Detect which cell encompasses the target text, then output its (x, y) center coordinate. 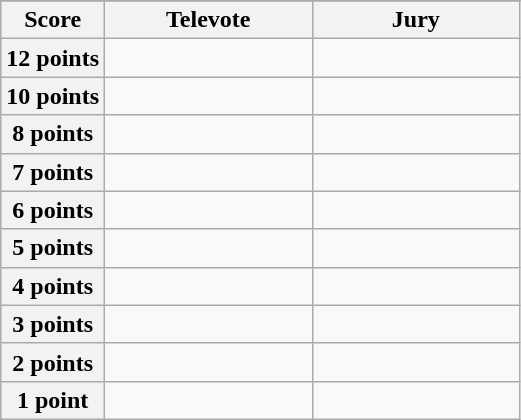
7 points (53, 172)
12 points (53, 58)
3 points (53, 324)
1 point (53, 400)
8 points (53, 134)
10 points (53, 96)
Jury (416, 20)
5 points (53, 248)
Televote (209, 20)
Score (53, 20)
2 points (53, 362)
4 points (53, 286)
6 points (53, 210)
